Detect which cell encompasses the target text, then output its [X, Y] center coordinate. 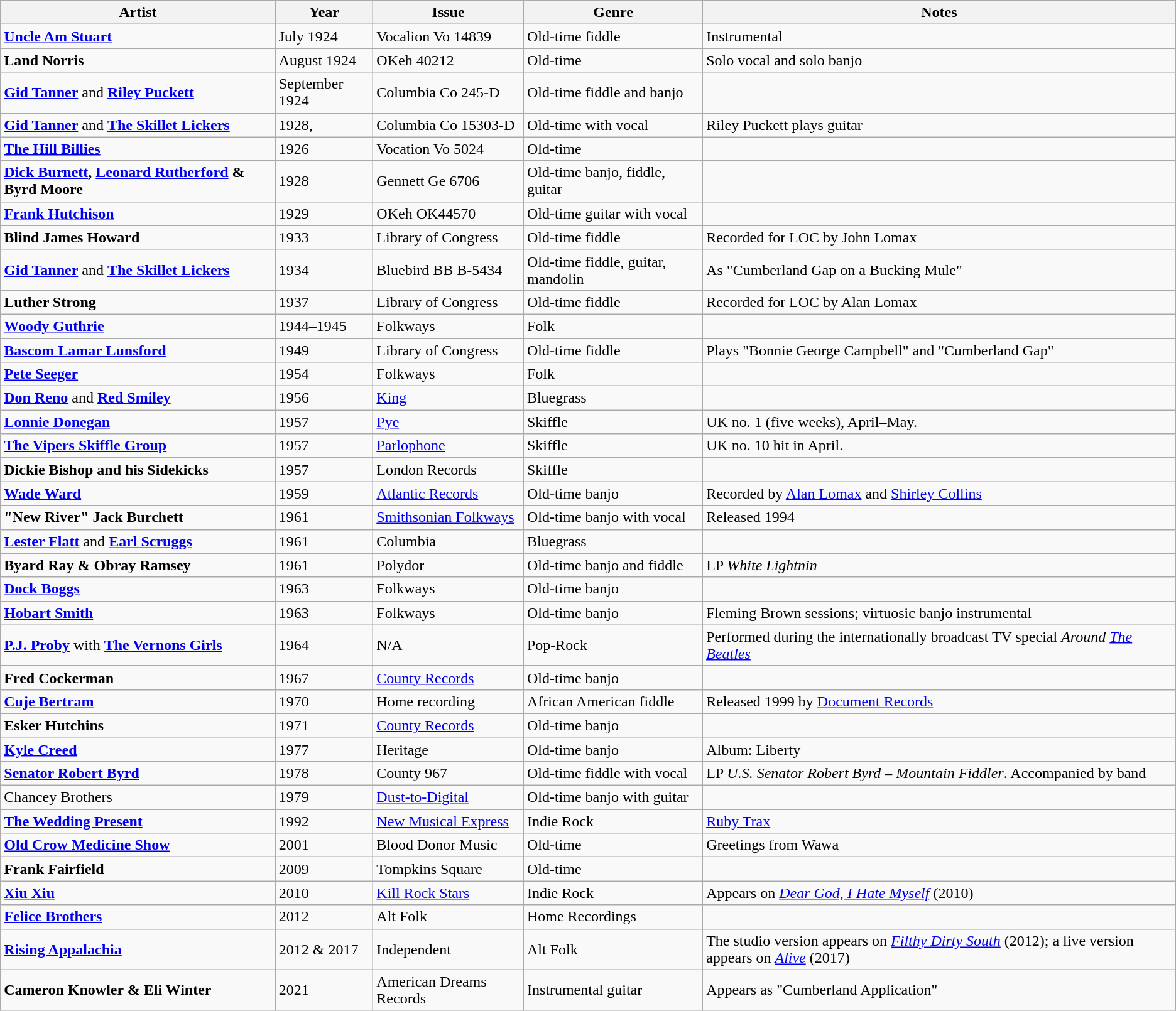
Columbia Co 245-D [449, 93]
As "Cumberland Gap on a Bucking Mule" [940, 270]
Heritage [449, 749]
OKeh 40212 [449, 60]
Recorded by Alan Lomax and Shirley Collins [940, 494]
Hobart Smith [138, 613]
New Musical Express [449, 821]
Kyle Creed [138, 749]
Senator Robert Byrd [138, 774]
UK no. 10 hit in April. [940, 446]
Ruby Trax [940, 821]
Luther Strong [138, 302]
The Wedding Present [138, 821]
N/A [449, 646]
Smithsonian Folkways [449, 517]
Old Crow Medicine Show [138, 845]
King [449, 398]
LP White Lightnin [940, 565]
Uncle Am Stuart [138, 36]
1956 [324, 398]
1928, [324, 125]
July 1924 [324, 36]
Dock Boggs [138, 589]
Don Reno and Red Smiley [138, 398]
Gennett Ge 6706 [449, 181]
County 967 [449, 774]
Fred Cockerman [138, 678]
1937 [324, 302]
1977 [324, 749]
Vocation Vo 5024 [449, 149]
Riley Puckett plays guitar [940, 125]
Album: Liberty [940, 749]
Old-time fiddle and banjo [613, 93]
Columbia Co 15303-D [449, 125]
Old-time banjo, fiddle, guitar [613, 181]
Lonnie Donegan [138, 422]
1929 [324, 214]
1964 [324, 646]
OKeh OK44570 [449, 214]
UK no. 1 (five weeks), April–May. [940, 422]
1949 [324, 350]
Polydor [449, 565]
Wade Ward [138, 494]
2010 [324, 893]
1978 [324, 774]
Kill Rock Stars [449, 893]
Old-time fiddle with vocal [613, 774]
Dickie Bishop and his Sidekicks [138, 470]
Vocalion Vo 14839 [449, 36]
August 1924 [324, 60]
Fleming Brown sessions; virtuosic banjo instrumental [940, 613]
Dust-to-Digital [449, 797]
Artist [138, 13]
Independent [449, 949]
Instrumental guitar [613, 990]
London Records [449, 470]
Pete Seeger [138, 374]
Pye [449, 422]
Cameron Knowler & Eli Winter [138, 990]
1954 [324, 374]
Old-time banjo and fiddle [613, 565]
Greetings from Wawa [940, 845]
The Hill Billies [138, 149]
Plays "Bonnie George Campbell" and "Cumberland Gap" [940, 350]
Chancey Brothers [138, 797]
Appears on Dear God, I Hate Myself (2010) [940, 893]
Lester Flatt and Earl Scruggs [138, 541]
Felice Brothers [138, 917]
1970 [324, 701]
Appears as "Cumberland Application" [940, 990]
Pop-Rock [613, 646]
1979 [324, 797]
Blind James Howard [138, 237]
Old-time fiddle, guitar, mandolin [613, 270]
Cuje Bertram [138, 701]
Recorded for LOC by Alan Lomax [940, 302]
Notes [940, 13]
Byard Ray & Obray Ramsey [138, 565]
Old-time guitar with vocal [613, 214]
Frank Fairfield [138, 869]
2021 [324, 990]
Old-time banjo with guitar [613, 797]
Released 1999 by Document Records [940, 701]
September 1924 [324, 93]
Old-time with vocal [613, 125]
2001 [324, 845]
Home Recordings [613, 917]
African American fiddle [613, 701]
1944–1945 [324, 326]
Xiu Xiu [138, 893]
Atlantic Records [449, 494]
The Vipers Skiffle Group [138, 446]
P.J. Proby with The Vernons Girls [138, 646]
Genre [613, 13]
Tompkins Square [449, 869]
The studio version appears on Filthy Dirty South (2012); a live version appears on Alive (2017) [940, 949]
1992 [324, 821]
Solo vocal and solo banjo [940, 60]
Recorded for LOC by John Lomax [940, 237]
1934 [324, 270]
2012 & 2017 [324, 949]
1933 [324, 237]
1971 [324, 725]
Gid Tanner and Riley Puckett [138, 93]
1967 [324, 678]
Bascom Lamar Lunsford [138, 350]
Columbia [449, 541]
Year [324, 13]
1928 [324, 181]
LP U.S. Senator Robert Byrd – Mountain Fiddler. Accompanied by band [940, 774]
Land Norris [138, 60]
Esker Hutchins [138, 725]
American Dreams Records [449, 990]
Blood Donor Music [449, 845]
Bluebird BB B-5434 [449, 270]
Performed during the internationally broadcast TV special Around The Beatles [940, 646]
Parlophone [449, 446]
2012 [324, 917]
1926 [324, 149]
Instrumental [940, 36]
Home recording [449, 701]
Woody Guthrie [138, 326]
Released 1994 [940, 517]
2009 [324, 869]
Issue [449, 13]
Rising Appalachia [138, 949]
Old-time banjo with vocal [613, 517]
Frank Hutchison [138, 214]
1959 [324, 494]
"New River" Jack Burchett [138, 517]
Dick Burnett, Leonard Rutherford & Byrd Moore [138, 181]
